Capture the cell that displays the provided text and extract its [x, y] central coordinate. 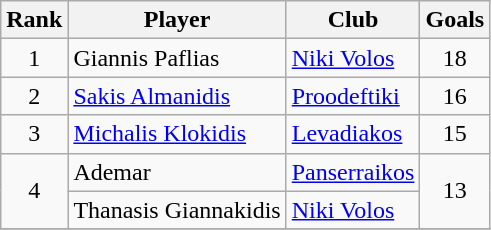
Proodeftiki [353, 96]
Player [177, 20]
Rank [34, 20]
15 [455, 134]
2 [34, 96]
Levadiakos [353, 134]
Giannis Paflias [177, 58]
4 [34, 191]
18 [455, 58]
Club [353, 20]
Ademar [177, 172]
Goals [455, 20]
13 [455, 191]
3 [34, 134]
Panserraikos [353, 172]
Thanasis Giannakidis [177, 210]
Michalis Klokidis [177, 134]
16 [455, 96]
1 [34, 58]
Sakis Almanidis [177, 96]
